Provide the (X, Y) coordinate of the cell's center where the given text is located.  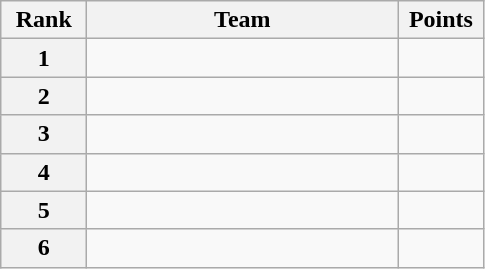
Points (441, 20)
4 (44, 172)
1 (44, 58)
6 (44, 248)
Team (242, 20)
5 (44, 210)
2 (44, 96)
Rank (44, 20)
3 (44, 134)
